From the cell containing the given text, extract its center point as [X, Y] coordinate. 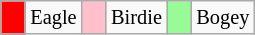
Eagle [53, 17]
Bogey [222, 17]
Birdie [136, 17]
